Capture the cell that displays the provided text and extract its [x, y] central coordinate. 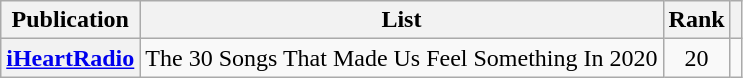
The 30 Songs That Made Us Feel Something In 2020 [402, 58]
Rank [696, 20]
20 [696, 58]
iHeartRadio [70, 58]
Publication [70, 20]
List [402, 20]
